Identify which cell holds the provided text, then report its [x, y] central coordinate. 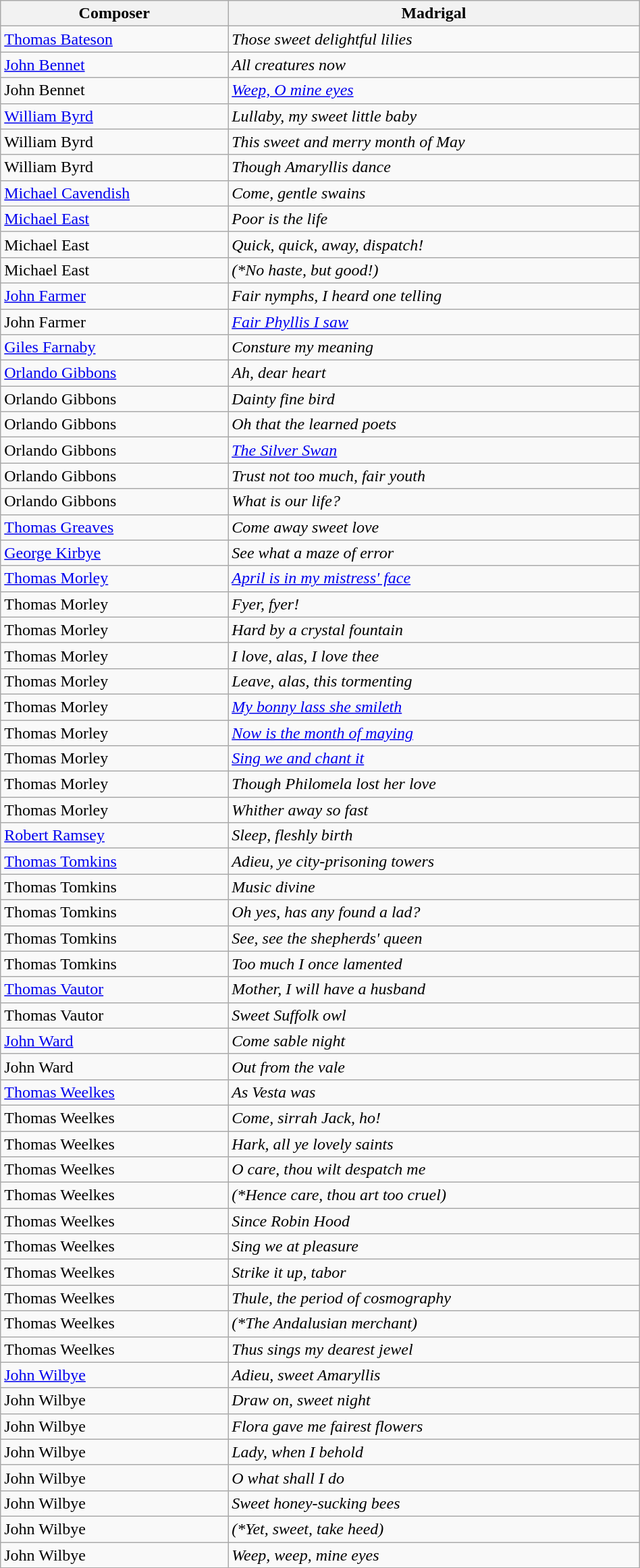
Quick, quick, away, dispatch! [434, 244]
Flora gave me fairest flowers [434, 1426]
Hark, all ye lovely saints [434, 1144]
My bonny lass she smileth [434, 707]
Ah, dear heart [434, 373]
Trust not too much, fair youth [434, 476]
Draw on, sweet night [434, 1401]
Though Philomela lost her love [434, 784]
Thus sings my dearest jewel [434, 1349]
Whither away so fast [434, 810]
Robert Ramsey [115, 836]
Madrigal [434, 13]
Hard by a crystal fountain [434, 630]
Thomas Greaves [115, 527]
Though Amaryllis dance [434, 167]
Fair nymphs, I heard one telling [434, 296]
Mother, I will have a husband [434, 990]
Dainty fine bird [434, 399]
Leave, alas, this tormenting [434, 681]
Sing we at pleasure [434, 1247]
Too much I once lamented [434, 964]
Poor is the life [434, 219]
All creatures now [434, 65]
See, see the shepherds' queen [434, 938]
Thomas Bateson [115, 39]
Music divine [434, 887]
As Vesta was [434, 1092]
O what shall I do [434, 1478]
Sweet honey-sucking bees [434, 1503]
Consture my meaning [434, 348]
Oh that the learned poets [434, 425]
Weep, O mine eyes [434, 90]
(*No haste, but good!) [434, 270]
Out from the vale [434, 1066]
Come sable night [434, 1041]
See what a maze of error [434, 553]
Now is the month of maying [434, 732]
Sing we and chant it [434, 759]
April is in my mistress' face [434, 578]
This sweet and merry month of May [434, 142]
Fyer, fyer! [434, 604]
Since Robin Hood [434, 1221]
George Kirbye [115, 553]
Come, gentle swains [434, 193]
Adieu, ye city-prisoning towers [434, 861]
O care, thou wilt despatch me [434, 1170]
I love, alas, I love thee [434, 655]
(*Yet, sweet, take heed) [434, 1529]
What is our life? [434, 502]
Sleep, fleshly birth [434, 836]
Come away sweet love [434, 527]
(*Hence care, thou art too cruel) [434, 1195]
Strike it up, tabor [434, 1272]
Lullaby, my sweet little baby [434, 116]
Lady, when I behold [434, 1452]
Michael Cavendish [115, 193]
Composer [115, 13]
Come, sirrah Jack, ho! [434, 1118]
Those sweet delightful lilies [434, 39]
Sweet Suffolk owl [434, 1015]
The Silver Swan [434, 450]
Weep, weep, mine eyes [434, 1555]
Adieu, sweet Amaryllis [434, 1375]
Oh yes, has any found a lad? [434, 913]
(*The Andalusian merchant) [434, 1324]
Giles Farnaby [115, 348]
Thule, the period of cosmography [434, 1298]
Fair Phyllis I saw [434, 322]
